Determine the [x, y] coordinate at the center of the cell enclosing the given text.  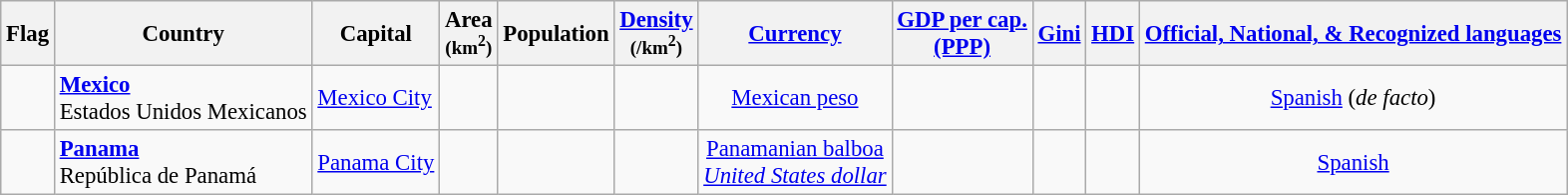
PanamaRepública de Panamá [184, 162]
Capital [376, 34]
Density(/km2) [656, 34]
Gini [1059, 34]
Panamanian balboaUnited States dollar [795, 162]
Population [557, 34]
MexicoEstados Unidos Mexicanos [184, 98]
Spanish [1353, 162]
Country [184, 34]
Mexican peso [795, 98]
Currency [795, 34]
Area(km2) [469, 34]
Flag [28, 34]
HDI [1113, 34]
Official, National, & Recognized languages [1353, 34]
GDP per cap.(PPP) [962, 34]
Panama City [376, 162]
Spanish (de facto) [1353, 98]
Mexico City [376, 98]
